Identify which cell holds the provided text, then report its (x, y) central coordinate. 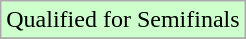
Qualified for Semifinals (123, 20)
